From the cell containing the given text, extract its center point as [X, Y] coordinate. 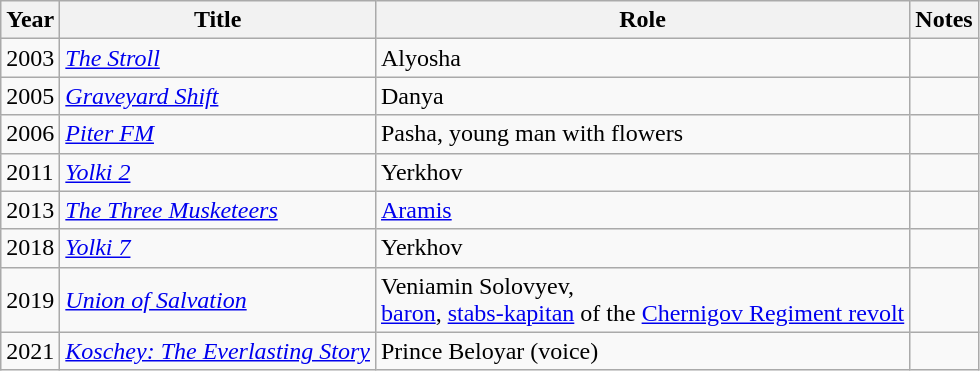
2005 [30, 96]
Year [30, 20]
2021 [30, 351]
The Stroll [218, 58]
2011 [30, 172]
2003 [30, 58]
The Three Musketeers [218, 210]
Title [218, 20]
Aramis [642, 210]
2013 [30, 210]
Yolki 2 [218, 172]
Union of Salvation [218, 300]
Koschey: The Everlasting Story [218, 351]
2006 [30, 134]
Role [642, 20]
Graveyard Shift [218, 96]
Pasha, young man with flowers [642, 134]
Veniamin Solovyev, baron, stabs-kapitan of the Chernigov Regiment revolt [642, 300]
Alyosha [642, 58]
Yolki 7 [218, 248]
Piter FM [218, 134]
2019 [30, 300]
2018 [30, 248]
Danya [642, 96]
Prince Beloyar (voice) [642, 351]
Notes [944, 20]
